For the text-containing cell, return its midpoint in (X, Y) coordinate format. 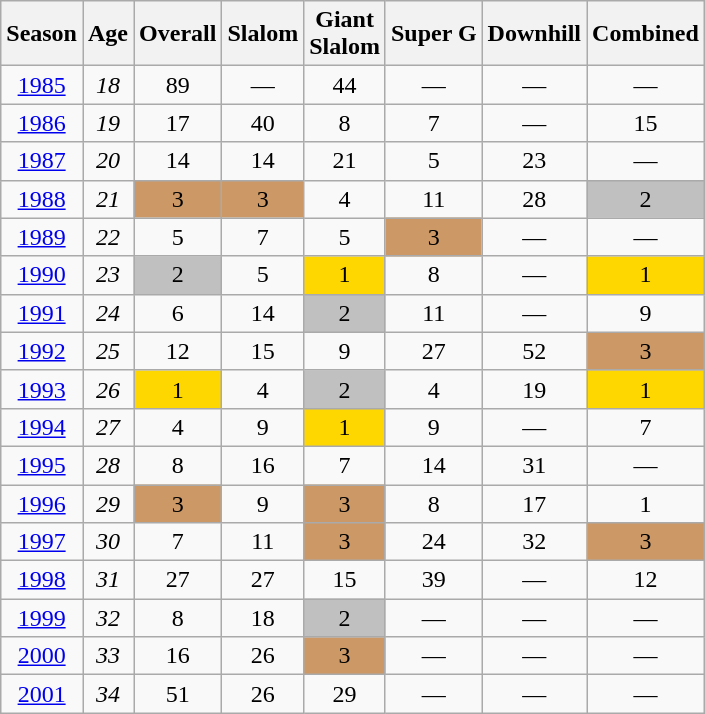
1991 (42, 313)
44 (345, 85)
1994 (42, 427)
1995 (42, 465)
1998 (42, 580)
1987 (42, 161)
1986 (42, 123)
Super G (434, 34)
6 (178, 313)
1989 (42, 237)
40 (263, 123)
1996 (42, 503)
30 (108, 542)
1993 (42, 389)
Age (108, 34)
33 (108, 656)
GiantSlalom (345, 34)
52 (534, 351)
51 (178, 694)
Downhill (534, 34)
1988 (42, 199)
Season (42, 34)
25 (108, 351)
2000 (42, 656)
1992 (42, 351)
89 (178, 85)
1990 (42, 275)
1999 (42, 618)
Slalom (263, 34)
34 (108, 694)
1985 (42, 85)
20 (108, 161)
Overall (178, 34)
Combined (646, 34)
39 (434, 580)
2001 (42, 694)
1997 (42, 542)
22 (108, 237)
